From the cell containing the given text, extract its center point as (x, y) coordinate. 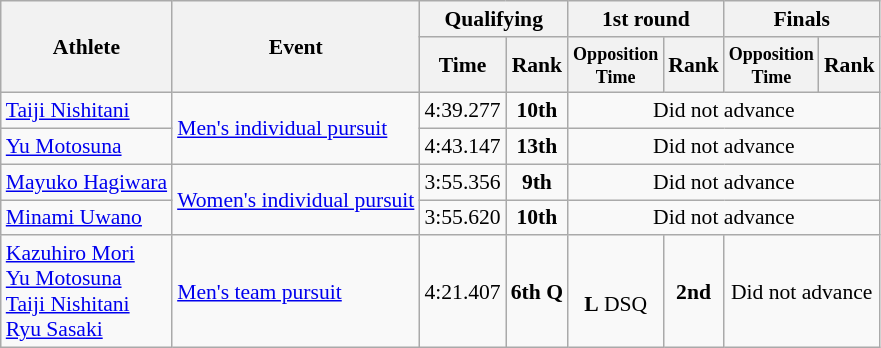
Athlete (86, 47)
13th (537, 147)
6th Q (537, 292)
Finals (802, 19)
1st round (646, 19)
Minami Uwano (86, 218)
Time (462, 65)
Kazuhiro MoriYu MotosunaTaiji NishitaniRyu Sasaki (86, 292)
Taiji Nishitani (86, 111)
2nd (694, 292)
Mayuko Hagiwara (86, 182)
L DSQ (616, 292)
9th (537, 182)
4:21.407 (462, 292)
Men's team pursuit (296, 292)
Yu Motosuna (86, 147)
4:43.147 (462, 147)
Event (296, 47)
3:55.356 (462, 182)
Qualifying (494, 19)
4:39.277 (462, 111)
Men's individual pursuit (296, 128)
3:55.620 (462, 218)
Women's individual pursuit (296, 200)
